Identify which cell holds the provided text, then report its (X, Y) central coordinate. 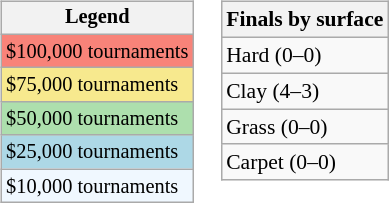
Hard (0–0) (304, 55)
Grass (0–0) (304, 127)
Carpet (0–0) (304, 162)
$50,000 tournaments (97, 119)
$25,000 tournaments (97, 152)
$10,000 tournaments (97, 186)
Legend (97, 18)
Clay (4–3) (304, 91)
Finals by surface (304, 20)
$75,000 tournaments (97, 85)
$100,000 tournaments (97, 51)
